Provide the [x, y] coordinate of the cell's center where the given text is located.  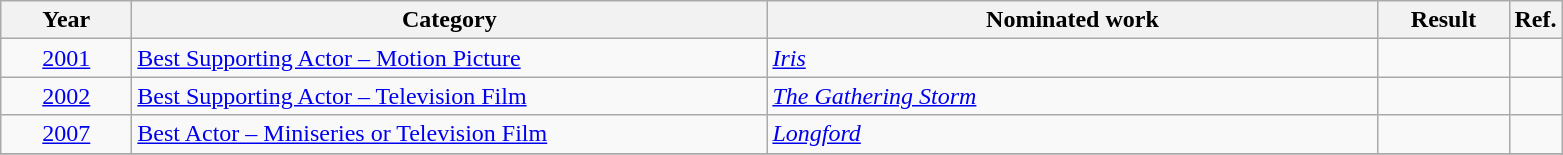
Best Supporting Actor – Television Film [450, 96]
Best Actor – Miniseries or Television Film [450, 134]
Ref. [1536, 20]
Longford [1072, 134]
Category [450, 20]
Nominated work [1072, 20]
2001 [66, 58]
The Gathering Storm [1072, 96]
Result [1444, 20]
2002 [66, 96]
2007 [66, 134]
Iris [1072, 58]
Year [66, 20]
Best Supporting Actor – Motion Picture [450, 58]
